From the cell containing the given text, extract its center point as [x, y] coordinate. 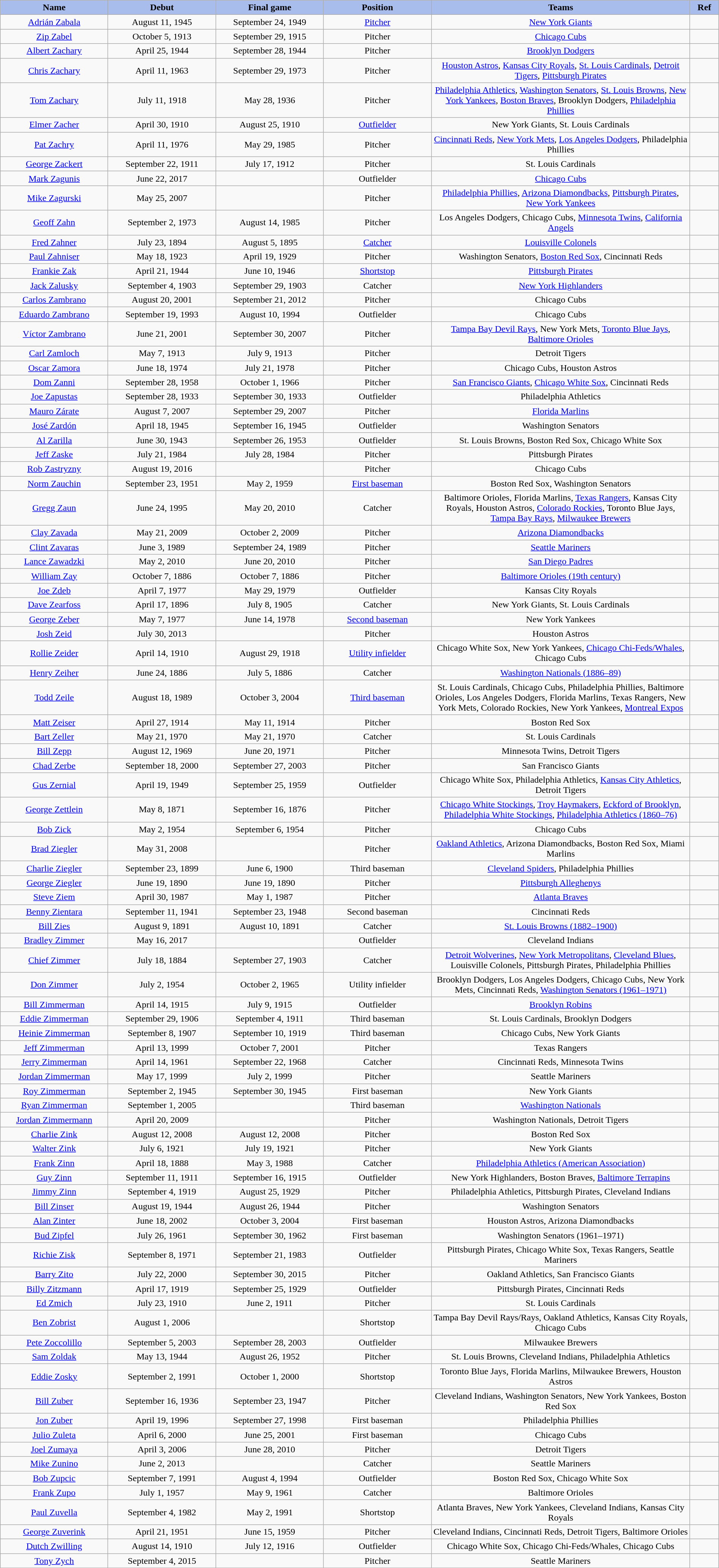
Gus Zernial [54, 785]
Atlanta Braves [560, 897]
April 30, 1987 [162, 897]
June 18, 1974 [162, 368]
August 26, 1952 [270, 1357]
September 24, 1989 [270, 547]
September 6, 1954 [270, 829]
May 13, 1944 [162, 1357]
September 16, 1945 [270, 425]
Pittsburgh Pirates, Cincinnati Reds [560, 1289]
Boston Red Sox, Chicago White Sox [560, 1478]
July 18, 1884 [162, 960]
Billy Zitzmann [54, 1289]
September 30, 2007 [270, 334]
April 11, 1976 [162, 144]
September 4, 1982 [162, 1512]
Bill Zies [54, 926]
May 28, 1936 [270, 100]
Arizona Diamondbacks [560, 533]
April 25, 1944 [162, 51]
April 17, 1896 [162, 605]
Frankie Zak [54, 271]
July 21, 1984 [162, 454]
June 24, 1995 [162, 508]
April 18, 1945 [162, 425]
Tampa Bay Devil Rays/Rays, Oakland Athletics, Kansas City Royals, Chicago Cubs [560, 1323]
September 21, 2012 [270, 300]
Cleveland Indians [560, 940]
Zip Zabel [54, 36]
Albert Zachary [54, 51]
Ref [704, 8]
September 10, 1919 [270, 1033]
Tampa Bay Devil Rays, New York Mets, Toronto Blue Jays, Baltimore Orioles [560, 334]
September 29, 1903 [270, 286]
San Francisco Giants, Chicago White Sox, Cincinnati Reds [560, 382]
Cleveland Indians, Cincinnati Reds, Detroit Tigers, Baltimore Orioles [560, 1532]
Tom Zachary [54, 100]
Jimmy Zinn [54, 1192]
June 2, 1911 [270, 1303]
Barry Zito [54, 1274]
April 19, 1949 [162, 785]
Debut [162, 8]
Oakland Athletics, San Francisco Giants [560, 1274]
August 25, 1929 [270, 1192]
July 23, 1910 [162, 1303]
September 29, 2007 [270, 411]
August 7, 2007 [162, 411]
September 11, 1911 [162, 1177]
July 26, 1961 [162, 1235]
September 30, 1962 [270, 1235]
Bill Zuber [54, 1401]
Josh Zeid [54, 634]
Brooklyn Robins [560, 1004]
May 8, 1871 [162, 810]
Geoff Zahn [54, 222]
Dutch Zwilling [54, 1546]
April 21, 1944 [162, 271]
April 13, 1999 [162, 1048]
Frank Zupo [54, 1493]
Cincinnati Reds, Minnesota Twins [560, 1062]
Al Zarilla [54, 440]
June 10, 1946 [270, 271]
April 6, 2000 [162, 1435]
Chicago White Stockings, Troy Haymakers, Eckford of Brooklyn, Philadelphia White Stockings, Philadelphia Athletics (1860–76) [560, 810]
Mike Zagurski [54, 198]
August 4, 1994 [270, 1478]
Brad Ziegler [54, 849]
Lance Zawadzki [54, 562]
Cincinnati Reds [560, 912]
Philadelphia Phillies [560, 1420]
April 30, 1910 [162, 125]
September 22, 1911 [162, 164]
Pat Zachry [54, 144]
August 19, 1944 [162, 1206]
Jeff Zaske [54, 454]
Don Zimmer [54, 984]
Houston Astros [560, 634]
June 20, 2010 [270, 562]
Rollie Zeider [54, 653]
August 14, 1985 [270, 222]
Clay Zavada [54, 533]
Florida Marlins [560, 411]
Oscar Zamora [54, 368]
José Zardón [54, 425]
August 14, 1910 [162, 1546]
May 2, 1991 [270, 1512]
Boston Red Sox, Washington Senators [560, 483]
September 21, 1983 [270, 1254]
April 3, 2006 [162, 1449]
September 28, 1944 [270, 51]
Norm Zauchin [54, 483]
George Zuverink [54, 1532]
October 5, 1913 [162, 36]
Joe Zapustas [54, 397]
Kansas City Royals [560, 590]
Julio Zuleta [54, 1435]
September 2, 1973 [162, 222]
May 2, 1959 [270, 483]
September 23, 1899 [162, 868]
July 17, 1912 [270, 164]
Name [54, 8]
Joe Zdeb [54, 590]
Joel Zumaya [54, 1449]
Chicago White Sox, Chicago Chi-Feds/Whales, Chicago Cubs [560, 1546]
September 29, 1973 [270, 71]
August 19, 2016 [162, 469]
July 6, 1921 [162, 1149]
June 15, 1959 [270, 1532]
August 11, 1945 [162, 22]
Jordan Zimmerman [54, 1077]
Jon Zuber [54, 1420]
May 18, 1923 [162, 257]
Benny Zientara [54, 912]
June 25, 2001 [270, 1435]
Chicago Cubs, Houston Astros [560, 368]
September 27, 2003 [270, 766]
Richie Zisk [54, 1254]
May 1, 1987 [270, 897]
August 10, 1994 [270, 314]
Jack Zalusky [54, 286]
September 29, 1906 [162, 1019]
September 28, 1933 [162, 397]
Position [377, 8]
San Diego Padres [560, 562]
Mike Zunino [54, 1464]
Philadelphia Athletics, Pittsburgh Pirates, Cleveland Indians [560, 1192]
St. Louis Browns, Cleveland Indians, Philadelphia Athletics [560, 1357]
August 26, 1944 [270, 1206]
September 4, 1919 [162, 1192]
St. Louis Cardinals, Brooklyn Dodgers [560, 1019]
August 5, 1895 [270, 242]
April 7, 1977 [162, 590]
August 18, 1989 [162, 697]
September 2, 1991 [162, 1377]
May 25, 2007 [162, 198]
Bill Zepp [54, 751]
June 28, 2010 [270, 1449]
June 30, 1943 [162, 440]
September 11, 1941 [162, 912]
August 20, 2001 [162, 300]
July 8, 1905 [270, 605]
July 1, 1957 [162, 1493]
Jeff Zimmerman [54, 1048]
May 7, 1913 [162, 353]
Cleveland Spiders, Philadelphia Phillies [560, 868]
May 21, 2009 [162, 533]
September 4, 1911 [270, 1019]
September 7, 1991 [162, 1478]
Matt Zeiser [54, 722]
Texas Rangers [560, 1048]
Philadelphia Athletics [560, 397]
September 8, 1971 [162, 1254]
July 22, 2000 [162, 1274]
May 7, 1977 [162, 619]
Tony Zych [54, 1560]
May 20, 2010 [270, 508]
September 30, 2015 [270, 1274]
Final game [270, 8]
Elmer Zacher [54, 125]
Ryan Zimmerman [54, 1105]
July 2, 1954 [162, 984]
June 20, 1971 [270, 751]
May 2, 1954 [162, 829]
Louisville Colonels [560, 242]
Cincinnati Reds, New York Mets, Los Angeles Dodgers, Philadelphia Phillies [560, 144]
Chief Zimmer [54, 960]
Pittsburgh Pirates, Chicago White Sox, Texas Rangers, Seattle Mariners [560, 1254]
July 12, 1916 [270, 1546]
April 19, 1996 [162, 1420]
Washington Nationals (1886–89) [560, 673]
Carlos Zambrano [54, 300]
July 23, 1894 [162, 242]
Bill Zinser [54, 1206]
Víctor Zambrano [54, 334]
September 4, 1903 [162, 286]
September 30, 1933 [270, 397]
June 21, 2001 [162, 334]
Ed Zmich [54, 1303]
May 2, 2010 [162, 562]
Washington Nationals, Detroit Tigers [560, 1120]
October 7, 2001 [270, 1048]
September 29, 1915 [270, 36]
June 22, 2017 [162, 178]
Carl Zamloch [54, 353]
Guy Zinn [54, 1177]
May 31, 2008 [162, 849]
July 9, 1913 [270, 353]
Milwaukee Brewers [560, 1342]
July 5, 1886 [270, 673]
September 25, 1959 [270, 785]
George Ziegler [54, 883]
St. Louis Browns (1882–1900) [560, 926]
Minnesota Twins, Detroit Tigers [560, 751]
Heinie Zimmerman [54, 1033]
New York Highlanders, Boston Braves, Baltimore Terrapins [560, 1177]
Paul Zuvella [54, 1512]
Philadelphia Athletics, Washington Senators, St. Louis Browns, New York Yankees, Boston Braves, Brooklyn Dodgers, Philadelphia Phillies [560, 100]
Chicago Cubs, New York Giants [560, 1033]
September 28, 2003 [270, 1342]
Bud Zipfel [54, 1235]
August 29, 1918 [270, 653]
September 28, 1958 [162, 382]
Bob Zick [54, 829]
May 3, 1988 [270, 1163]
October 2, 2009 [270, 533]
Eddie Zosky [54, 1377]
Henry Zeiher [54, 673]
Jordan Zimmermann [54, 1120]
April 14, 1915 [162, 1004]
George Zettlein [54, 810]
April 14, 1961 [162, 1062]
Philadelphia Athletics (American Association) [560, 1163]
May 9, 1961 [270, 1493]
June 18, 2002 [162, 1221]
Paul Zahniser [54, 257]
May 29, 1985 [270, 144]
May 29, 1979 [270, 590]
Walter Zink [54, 1149]
September 30, 1945 [270, 1091]
Gregg Zaun [54, 508]
October 1, 1966 [270, 382]
Bob Zupcic [54, 1478]
April 17, 1919 [162, 1289]
April 19, 1929 [270, 257]
Pittsburgh Alleghenys [560, 883]
August 25, 1910 [270, 125]
May 11, 1914 [270, 722]
July 11, 1918 [162, 100]
Jerry Zimmerman [54, 1062]
Teams [560, 8]
Atlanta Braves, New York Yankees, Cleveland Indians, Kansas City Royals [560, 1512]
April 14, 1910 [162, 653]
Eddie Zimmerman [54, 1019]
Mark Zagunis [54, 178]
Alan Zinter [54, 1221]
Chris Zachary [54, 71]
Houston Astros, Kansas City Royals, St. Louis Cardinals, Detroit Tigers, Pittsburgh Pirates [560, 71]
April 11, 1963 [162, 71]
July 2, 1999 [270, 1077]
July 21, 1978 [270, 368]
May 16, 2017 [162, 940]
September 18, 2000 [162, 766]
Baltimore Orioles (19th century) [560, 576]
Roy Zimmerman [54, 1091]
Adrián Zabala [54, 22]
Oakland Athletics, Arizona Diamondbacks, Boston Red Sox, Miami Marlins [560, 849]
Chicago White Sox, Philadelphia Athletics, Kansas City Athletics, Detroit Tigers [560, 785]
Brooklyn Dodgers [560, 51]
September 24, 1949 [270, 22]
August 12, 1969 [162, 751]
Ben Zobrist [54, 1323]
George Zeber [54, 619]
Cleveland Indians, Washington Senators, New York Yankees, Boston Red Sox [560, 1401]
Brooklyn Dodgers, Los Angeles Dodgers, Chicago Cubs, New York Mets, Cincinnati Reds, Washington Senators (1961–1971) [560, 984]
Los Angeles Dodgers, Chicago Cubs, Minnesota Twins, California Angels [560, 222]
June 3, 1989 [162, 547]
September 8, 1907 [162, 1033]
September 5, 2003 [162, 1342]
September 27, 1903 [270, 960]
Charlie Ziegler [54, 868]
Sam Zoldak [54, 1357]
Baltimore Orioles [560, 1493]
New York Highlanders [560, 286]
Houston Astros, Arizona Diamondbacks [560, 1221]
Mauro Zárate [54, 411]
October 1, 2000 [270, 1377]
Eduardo Zambrano [54, 314]
August 10, 1891 [270, 926]
October 2, 1965 [270, 984]
Toronto Blue Jays, Florida Marlins, Milwaukee Brewers, Houston Astros [560, 1377]
August 1, 2006 [162, 1323]
June 24, 1886 [162, 673]
Bill Zimmerman [54, 1004]
Washington Nationals [560, 1105]
September 16, 1936 [162, 1401]
September 27, 1998 [270, 1420]
September 26, 1953 [270, 440]
New York Yankees [560, 619]
San Francisco Giants [560, 766]
Steve Ziem [54, 897]
Charlie Zink [54, 1134]
July 28, 1984 [270, 454]
September 16, 1915 [270, 1177]
Chad Zerbe [54, 766]
April 20, 2009 [162, 1120]
Pete Zoccolillo [54, 1342]
September 4, 2015 [162, 1560]
May 17, 1999 [162, 1077]
Todd Zeile [54, 697]
Clint Zavaras [54, 547]
July 19, 1921 [270, 1149]
September 25, 1929 [270, 1289]
St. Louis Browns, Boston Red Sox, Chicago White Sox [560, 440]
April 18, 1888 [162, 1163]
June 6, 1900 [270, 868]
August 9, 1891 [162, 926]
Washington Senators (1961–1971) [560, 1235]
April 27, 1914 [162, 722]
Chicago White Sox, New York Yankees, Chicago Chi-Feds/Whales, Chicago Cubs [560, 653]
William Zay [54, 576]
July 30, 2013 [162, 634]
George Zackert [54, 164]
September 23, 1951 [162, 483]
Washington Senators, Boston Red Sox, Cincinnati Reds [560, 257]
Bradley Zimmer [54, 940]
Detroit Wolverines, New York Metropolitans, Cleveland Blues, Louisville Colonels, Pittsburgh Pirates, Philadelphia Phillies [560, 960]
September 1, 2005 [162, 1105]
Dom Zanni [54, 382]
June 2, 2013 [162, 1464]
April 21, 1951 [162, 1532]
Frank Zinn [54, 1163]
Philadelphia Phillies, Arizona Diamondbacks, Pittsburgh Pirates, New York Yankees [560, 198]
September 22, 1968 [270, 1062]
July 9, 1915 [270, 1004]
September 23, 1948 [270, 912]
Rob Zastryzny [54, 469]
September 16, 1876 [270, 810]
Bart Zeller [54, 736]
September 23, 1947 [270, 1401]
Fred Zahner [54, 242]
September 19, 1993 [162, 314]
September 2, 1945 [162, 1091]
Dave Zearfoss [54, 605]
June 14, 1978 [270, 619]
